Determine the (X, Y) coordinate at the center of the cell enclosing the given text.  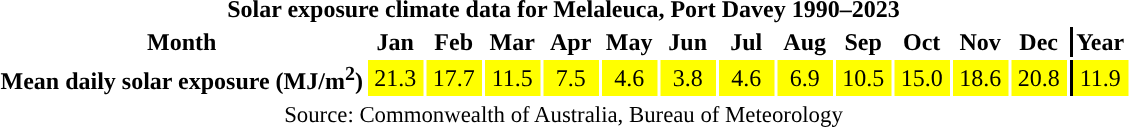
Nov (980, 42)
20.8 (1039, 78)
17.7 (454, 78)
May (629, 42)
3.8 (688, 78)
Oct (922, 42)
Jan (395, 42)
Mar (512, 42)
Apr (571, 42)
Aug (805, 42)
Jun (688, 42)
Jul (746, 42)
Dec (1039, 42)
Feb (454, 42)
11.9 (1098, 78)
10.5 (863, 78)
Sep (863, 42)
21.3 (395, 78)
6.9 (805, 78)
18.6 (980, 78)
11.5 (512, 78)
7.5 (571, 78)
15.0 (922, 78)
Year (1098, 42)
